For the text-containing cell, return its midpoint in [x, y] coordinate format. 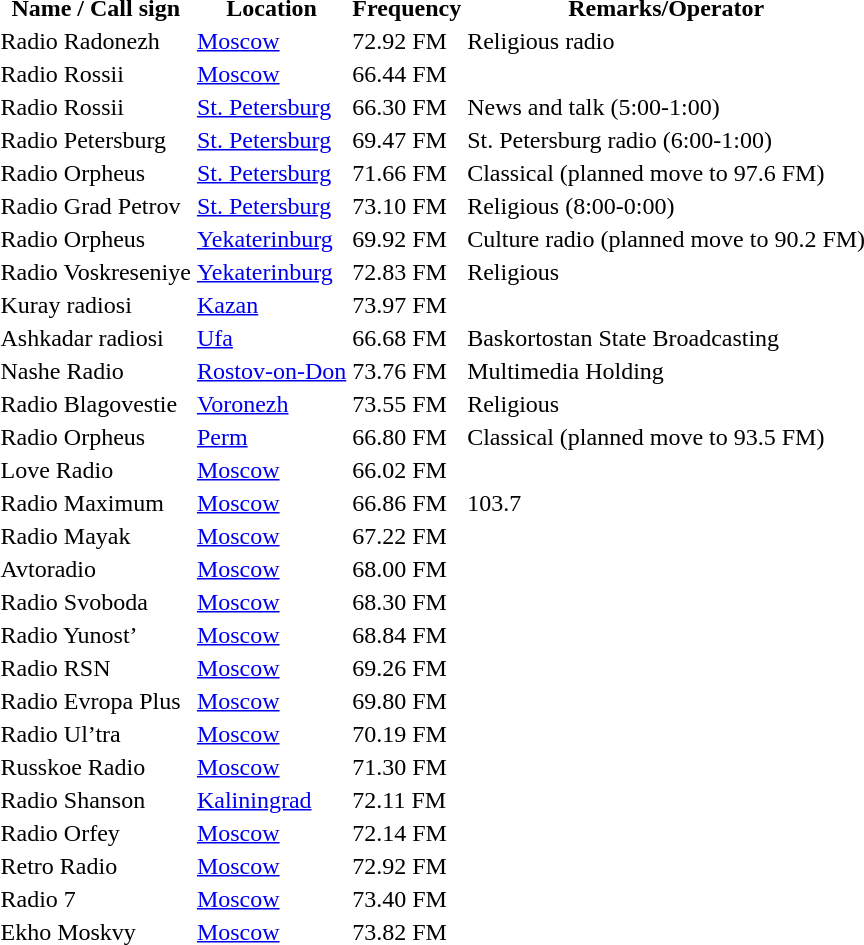
Voronezh [271, 404]
69.80 FM [407, 701]
68.84 FM [407, 635]
69.92 FM [407, 239]
73.97 FM [407, 305]
Rostov-on-Don [271, 371]
72.83 FM [407, 272]
73.76 FM [407, 371]
68.30 FM [407, 602]
69.47 FM [407, 140]
66.68 FM [407, 338]
72.14 FM [407, 833]
66.80 FM [407, 437]
71.66 FM [407, 173]
73.55 FM [407, 404]
66.30 FM [407, 107]
66.86 FM [407, 503]
68.00 FM [407, 569]
70.19 FM [407, 734]
66.44 FM [407, 74]
71.30 FM [407, 767]
66.02 FM [407, 470]
Ufa [271, 338]
Kazan [271, 305]
Kaliningrad [271, 800]
69.26 FM [407, 668]
67.22 FM [407, 536]
72.11 FM [407, 800]
73.40 FM [407, 899]
73.10 FM [407, 206]
Perm [271, 437]
